Capture the cell that displays the provided text and extract its (X, Y) central coordinate. 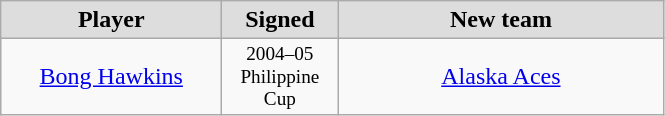
New team (501, 20)
Player (112, 20)
Signed (280, 20)
Alaska Aces (501, 78)
Bong Hawkins (112, 78)
2004–05 Philippine Cup (280, 78)
